Search for the cell housing the specified text and yield its (X, Y) center coordinate. 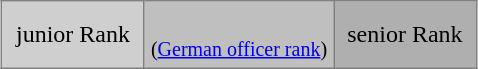
(German officer rank) (239, 35)
senior Rank (405, 35)
junior Rank (73, 35)
